Locate the cell with the specified text and output its (X, Y) center coordinate. 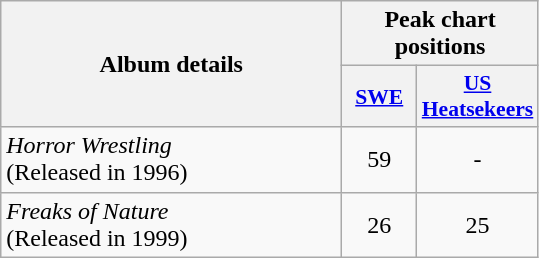
Freaks of Nature(Released in 1999) (172, 224)
- (478, 160)
26 (380, 224)
25 (478, 224)
Horror Wrestling(Released in 1996) (172, 160)
SWE (380, 96)
Peak chart positions (440, 34)
59 (380, 160)
Album details (172, 64)
US Heatsekeers (478, 96)
